Identify which cell holds the provided text, then report its [X, Y] central coordinate. 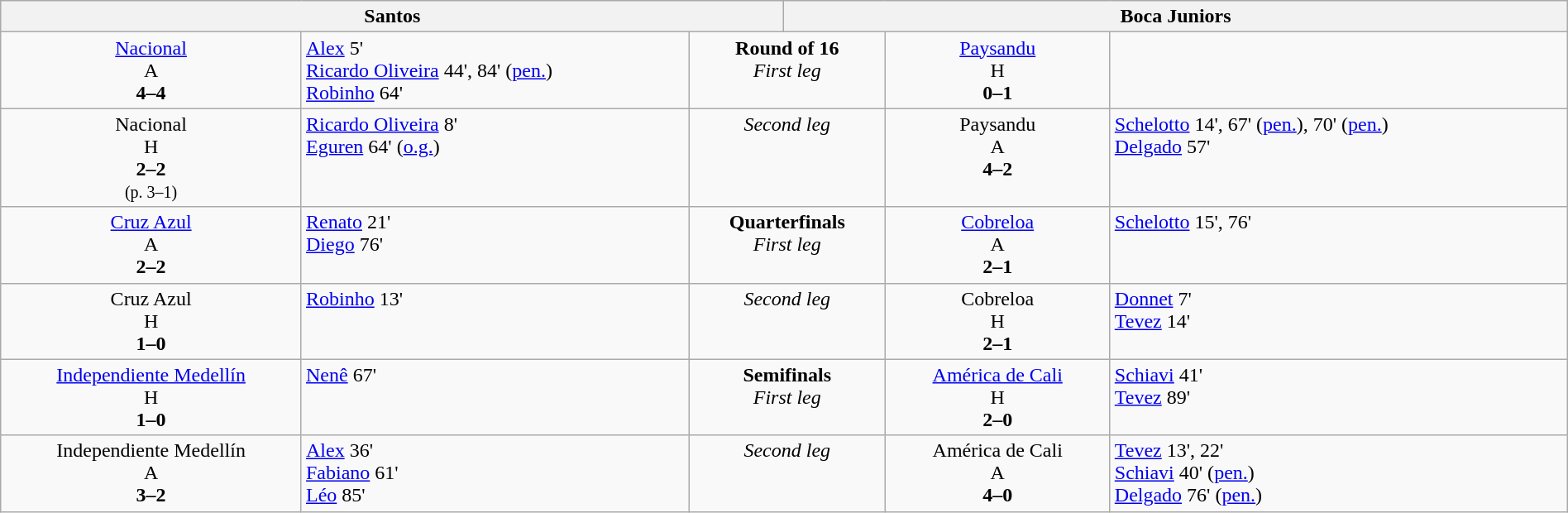
América de CaliA4–0 [997, 473]
PaysanduA4–2 [997, 157]
América de Cali H2–0 [997, 397]
Cruz Azul A2–2 [151, 245]
Schiavi 41' Tevez 89' [1338, 397]
Ricardo Oliveira 8' Eguren 64' (o.g.) [495, 157]
Paysandu H 0–1 [997, 70]
Donnet 7'Tevez 14' [1338, 321]
Boca Juniors [1176, 17]
Semifinals First leg [787, 397]
Independiente Medellín H1–0 [151, 397]
Quarterfinals First leg [787, 245]
Renato 21'Diego 76' [495, 245]
Cruz AzulH1–0 [151, 321]
Nenê 67' [495, 397]
Independiente MedellínA3–2 [151, 473]
Alex 36'Fabiano 61'Léo 85' [495, 473]
Schelotto 14', 67' (pen.), 70' (pen.)Delgado 57' [1338, 157]
Cobreloa A2–1 [997, 245]
Nacional A 4–4 [151, 70]
CobreloaH2–1 [997, 321]
Nacional H 2–2(p. 3–1) [151, 157]
Round of 16 First leg [787, 70]
Schelotto 15', 76' [1338, 245]
Santos [392, 17]
Alex 5'Ricardo Oliveira 44', 84' (pen.)Robinho 64' [495, 70]
Robinho 13' [495, 321]
Tevez 13', 22'Schiavi 40' (pen.)Delgado 76' (pen.) [1338, 473]
